Detect which cell encompasses the target text, then output its (x, y) center coordinate. 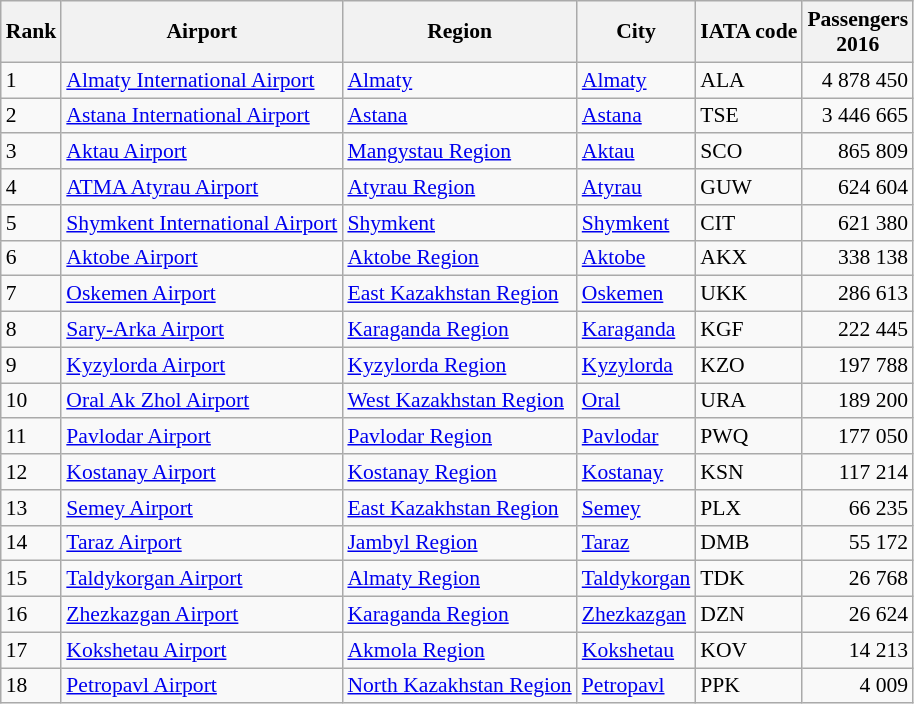
ATMA Atyrau Airport (202, 187)
KZO (748, 365)
KGF (748, 330)
Aktau Airport (202, 152)
13 (32, 508)
KOV (748, 650)
PWQ (748, 437)
Astana International Airport (202, 116)
8 (32, 330)
Kyzylorda (636, 365)
Zhezkazgan (636, 615)
18 (32, 686)
177 050 (858, 437)
UKK (748, 294)
14 (32, 543)
Oskemen Airport (202, 294)
14 213 (858, 650)
Oral (636, 401)
Taraz Airport (202, 543)
Atyrau (636, 187)
1 (32, 80)
KSN (748, 472)
Aktobe Region (459, 258)
Mangystau Region (459, 152)
Semey (636, 508)
26 624 (858, 615)
Oskemen (636, 294)
55 172 (858, 543)
Shymkent International Airport (202, 223)
ALA (748, 80)
Rank (32, 32)
Sary-Arka Airport (202, 330)
2 (32, 116)
6 (32, 258)
66 235 (858, 508)
4 878 450 (858, 80)
IATA code (748, 32)
11 (32, 437)
Airport (202, 32)
4 009 (858, 686)
Jambyl Region (459, 543)
Region (459, 32)
Kokshetau (636, 650)
222 445 (858, 330)
Semey Airport (202, 508)
SCO (748, 152)
City (636, 32)
Aktobe Airport (202, 258)
624 604 (858, 187)
West Kazakhstan Region (459, 401)
PLX (748, 508)
16 (32, 615)
15 (32, 579)
4 (32, 187)
PPK (748, 686)
Passengers 2016 (858, 32)
338 138 (858, 258)
Petropavl Airport (202, 686)
10 (32, 401)
TSE (748, 116)
North Kazakhstan Region (459, 686)
9 (32, 365)
117 214 (858, 472)
Kyzylorda Region (459, 365)
Almaty International Airport (202, 80)
Pavlodar Airport (202, 437)
Petropavl (636, 686)
26 768 (858, 579)
URA (748, 401)
Taraz (636, 543)
865 809 (858, 152)
CIT (748, 223)
Kostanay Airport (202, 472)
Atyrau Region (459, 187)
286 613 (858, 294)
Aktobe (636, 258)
Kostanay (636, 472)
17 (32, 650)
Karaganda (636, 330)
5 (32, 223)
Taldykorgan Airport (202, 579)
Taldykorgan (636, 579)
Zhezkazgan Airport (202, 615)
Aktau (636, 152)
DZN (748, 615)
197 788 (858, 365)
189 200 (858, 401)
Pavlodar (636, 437)
Pavlodar Region (459, 437)
AKX (748, 258)
621 380 (858, 223)
3 446 665 (858, 116)
Kokshetau Airport (202, 650)
DMB (748, 543)
Kostanay Region (459, 472)
Akmola Region (459, 650)
Oral Ak Zhol Airport (202, 401)
Almaty Region (459, 579)
Kyzylorda Airport (202, 365)
GUW (748, 187)
TDK (748, 579)
3 (32, 152)
7 (32, 294)
12 (32, 472)
